Extract the (X, Y) coordinate from the center of the cell holding the provided text.  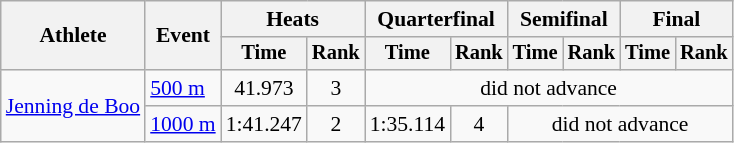
500 m (182, 88)
4 (479, 124)
1000 m (182, 124)
Final (676, 19)
Heats (293, 19)
Athlete (73, 36)
Semifinal (564, 19)
Quarterfinal (436, 19)
1:35.114 (408, 124)
2 (336, 124)
3 (336, 88)
Jenning de Boo (73, 106)
Event (182, 36)
41.973 (264, 88)
1:41.247 (264, 124)
